Identify which cell holds the provided text, then report its [X, Y] central coordinate. 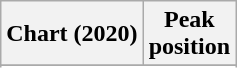
Chart (2020) [72, 34]
Peakposition [189, 34]
